Search for the cell housing the specified text and yield its (X, Y) center coordinate. 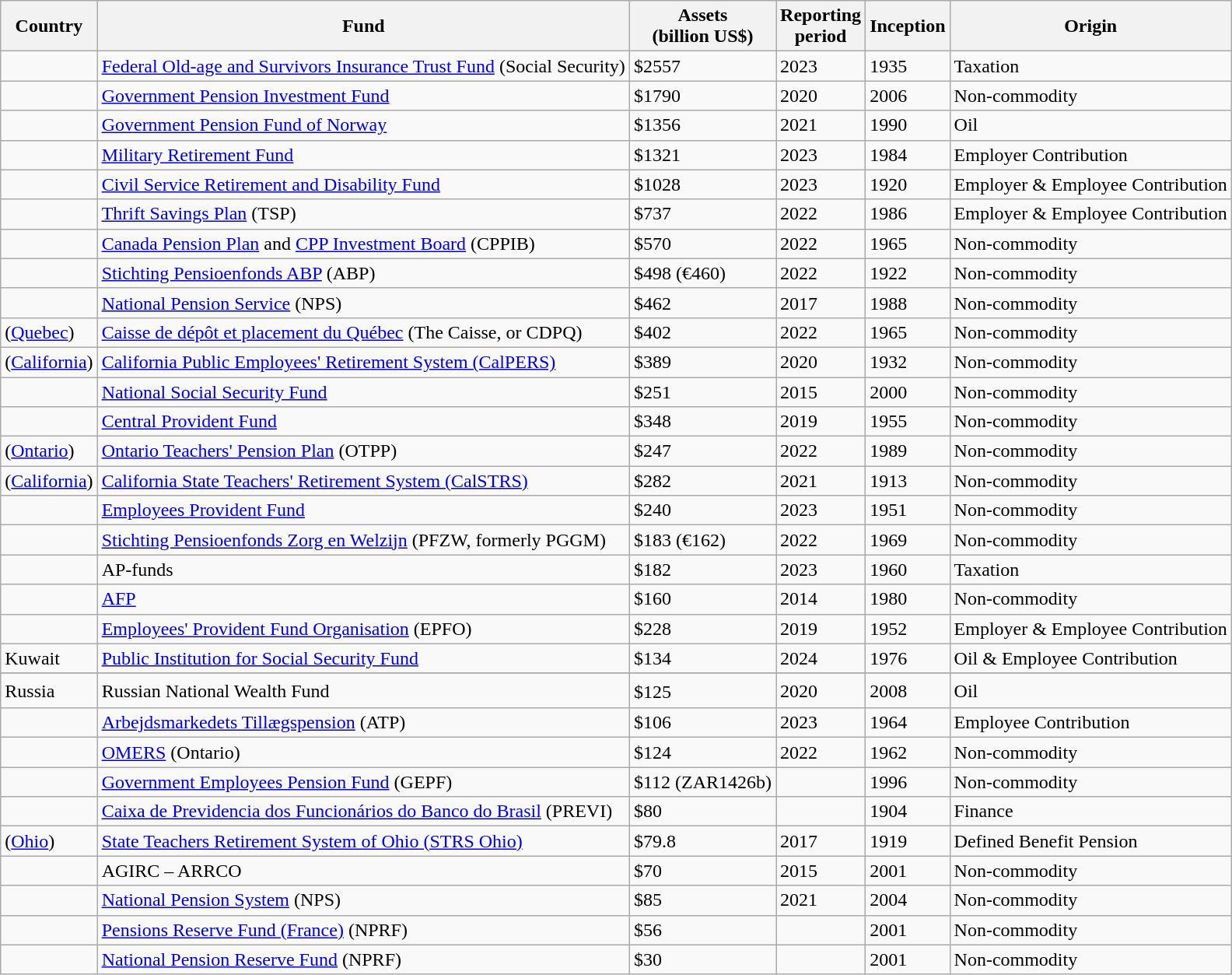
1984 (908, 155)
AGIRC – ARRCO (363, 871)
$80 (702, 812)
Country (49, 26)
$70 (702, 871)
1904 (908, 812)
1951 (908, 510)
Assets(billion US$) (702, 26)
State Teachers Retirement System of Ohio (STRS Ohio) (363, 841)
$402 (702, 332)
$462 (702, 303)
2000 (908, 391)
Caisse de dépôt et placement du Québec (The Caisse, or CDPQ) (363, 332)
Stichting Pensioenfonds Zorg en Welzijn (PFZW, formerly PGGM) (363, 540)
National Pension Service (NPS) (363, 303)
1920 (908, 184)
$240 (702, 510)
Government Pension Fund of Norway (363, 125)
Stichting Pensioenfonds ABP (ABP) (363, 273)
Public Institution for Social Security Fund (363, 658)
$79.8 (702, 841)
$134 (702, 658)
Military Retirement Fund (363, 155)
1986 (908, 214)
Employee Contribution (1090, 723)
$570 (702, 244)
Employees Provident Fund (363, 510)
1913 (908, 481)
1952 (908, 629)
National Pension Reserve Fund (NPRF) (363, 959)
$282 (702, 481)
1989 (908, 451)
1962 (908, 752)
$348 (702, 422)
1922 (908, 273)
Caixa de Previdencia dos Funcionários do Banco do Brasil (PREVI) (363, 812)
Reportingperiod (821, 26)
Employer Contribution (1090, 155)
(Ontario) (49, 451)
Government Pension Investment Fund (363, 96)
California Public Employees' Retirement System (CalPERS) (363, 362)
OMERS (Ontario) (363, 752)
National Social Security Fund (363, 391)
Thrift Savings Plan (TSP) (363, 214)
1969 (908, 540)
(Quebec) (49, 332)
$389 (702, 362)
$251 (702, 391)
1988 (908, 303)
Pensions Reserve Fund (France) (NPRF) (363, 930)
$125 (702, 691)
Oil & Employee Contribution (1090, 658)
California State Teachers' Retirement System (CalSTRS) (363, 481)
$1321 (702, 155)
$85 (702, 900)
National Pension System (NPS) (363, 900)
2024 (821, 658)
Central Provident Fund (363, 422)
Defined Benefit Pension (1090, 841)
Russian National Wealth Fund (363, 691)
Federal Old-age and Survivors Insurance Trust Fund (Social Security) (363, 66)
$1028 (702, 184)
2006 (908, 96)
1996 (908, 782)
1976 (908, 658)
Government Employees Pension Fund (GEPF) (363, 782)
1919 (908, 841)
$737 (702, 214)
Civil Service Retirement and Disability Fund (363, 184)
1990 (908, 125)
1980 (908, 599)
$112 (ZAR1426b) (702, 782)
$2557 (702, 66)
Employees' Provident Fund Organisation (EPFO) (363, 629)
1960 (908, 570)
2004 (908, 900)
$1790 (702, 96)
1955 (908, 422)
2008 (908, 691)
$106 (702, 723)
2014 (821, 599)
$30 (702, 959)
$1356 (702, 125)
Inception (908, 26)
$183 (€162) (702, 540)
1932 (908, 362)
$228 (702, 629)
Kuwait (49, 658)
$182 (702, 570)
Canada Pension Plan and CPP Investment Board (CPPIB) (363, 244)
$56 (702, 930)
1964 (908, 723)
Origin (1090, 26)
(Ohio) (49, 841)
$498 (€460) (702, 273)
Arbejdsmarkedets Tillægspension (ATP) (363, 723)
Ontario Teachers' Pension Plan (OTPP) (363, 451)
1935 (908, 66)
Finance (1090, 812)
Fund (363, 26)
AP-funds (363, 570)
$247 (702, 451)
Russia (49, 691)
$160 (702, 599)
AFP (363, 599)
$124 (702, 752)
